Return the (X, Y) coordinate for the center point of the cell that contains the specified text.  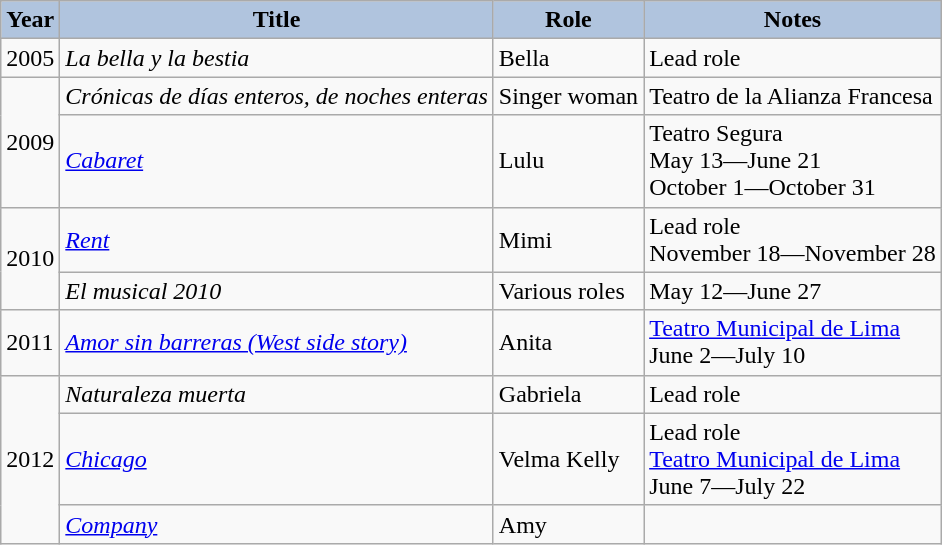
Teatro de la Alianza Francesa (793, 96)
Amor sin barreras (West side story) (276, 342)
Mimi (568, 240)
Amy (568, 524)
Notes (793, 20)
Lead roleTeatro Municipal de LimaJune 7—July 22 (793, 459)
Rent (276, 240)
Chicago (276, 459)
Teatro Municipal de LimaJune 2—July 10 (793, 342)
Naturaleza muerta (276, 394)
La bella y la bestia (276, 58)
Gabriela (568, 394)
Crónicas de días enteros, de noches enteras (276, 96)
El musical 2010 (276, 291)
May 12—June 27 (793, 291)
Lead roleNovember 18—November 28 (793, 240)
Title (276, 20)
2005 (30, 58)
Singer woman (568, 96)
Anita (568, 342)
2009 (30, 142)
Company (276, 524)
Teatro SeguraMay 13—June 21October 1—October 31 (793, 161)
Various roles (568, 291)
2011 (30, 342)
Role (568, 20)
2012 (30, 459)
Lulu (568, 161)
Year (30, 20)
2010 (30, 258)
Cabaret (276, 161)
Bella (568, 58)
Velma Kelly (568, 459)
